Locate the cell with the specified text and output its (x, y) center coordinate. 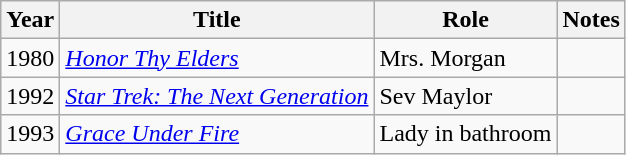
Year (30, 20)
Honor Thy Elders (217, 58)
Notes (591, 20)
Mrs. Morgan (466, 58)
1993 (30, 134)
Sev Maylor (466, 96)
Title (217, 20)
1992 (30, 96)
Role (466, 20)
Lady in bathroom (466, 134)
Star Trek: The Next Generation (217, 96)
1980 (30, 58)
Grace Under Fire (217, 134)
